For the text-containing cell, return its midpoint in [x, y] coordinate format. 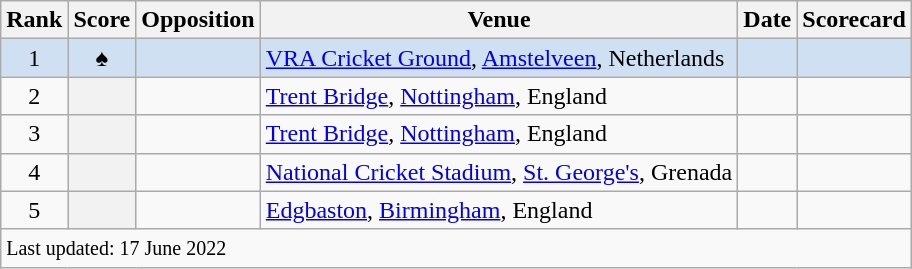
Last updated: 17 June 2022 [456, 248]
Score [102, 20]
2 [34, 96]
4 [34, 172]
National Cricket Stadium, St. George's, Grenada [499, 172]
Date [768, 20]
VRA Cricket Ground, Amstelveen, Netherlands [499, 58]
Edgbaston, Birmingham, England [499, 210]
♠ [102, 58]
Venue [499, 20]
1 [34, 58]
Opposition [198, 20]
5 [34, 210]
Rank [34, 20]
Scorecard [854, 20]
3 [34, 134]
